From the cell containing the given text, extract its center point as [X, Y] coordinate. 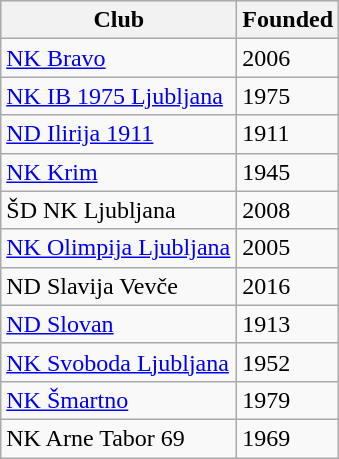
ND Slavija Vevče [119, 286]
ND Slovan [119, 324]
NK Bravo [119, 58]
NK Olimpija Ljubljana [119, 248]
NK IB 1975 Ljubljana [119, 96]
2016 [288, 286]
1911 [288, 134]
1952 [288, 362]
ND Ilirija 1911 [119, 134]
Founded [288, 20]
NK Krim [119, 172]
1975 [288, 96]
NK Arne Tabor 69 [119, 438]
2008 [288, 210]
NK Svoboda Ljubljana [119, 362]
2006 [288, 58]
Club [119, 20]
NK Šmartno [119, 400]
1913 [288, 324]
1969 [288, 438]
2005 [288, 248]
ŠD NK Ljubljana [119, 210]
1945 [288, 172]
1979 [288, 400]
